Detect which cell encompasses the target text, then output its (x, y) center coordinate. 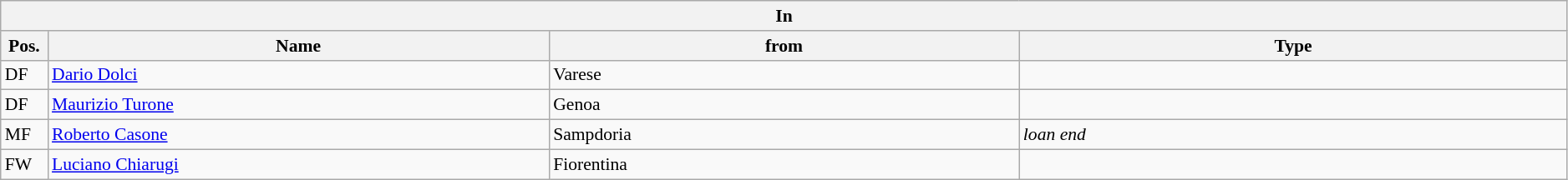
Sampdoria (784, 135)
Fiorentina (784, 164)
Genoa (784, 105)
Roberto Casone (298, 135)
FW (24, 164)
loan end (1293, 135)
Luciano Chiarugi (298, 164)
Pos. (24, 46)
Maurizio Turone (298, 105)
Dario Dolci (298, 75)
Name (298, 46)
In (784, 16)
Type (1293, 46)
from (784, 46)
Varese (784, 75)
MF (24, 135)
